Provide the (X, Y) coordinate of the cell's center where the given text is located.  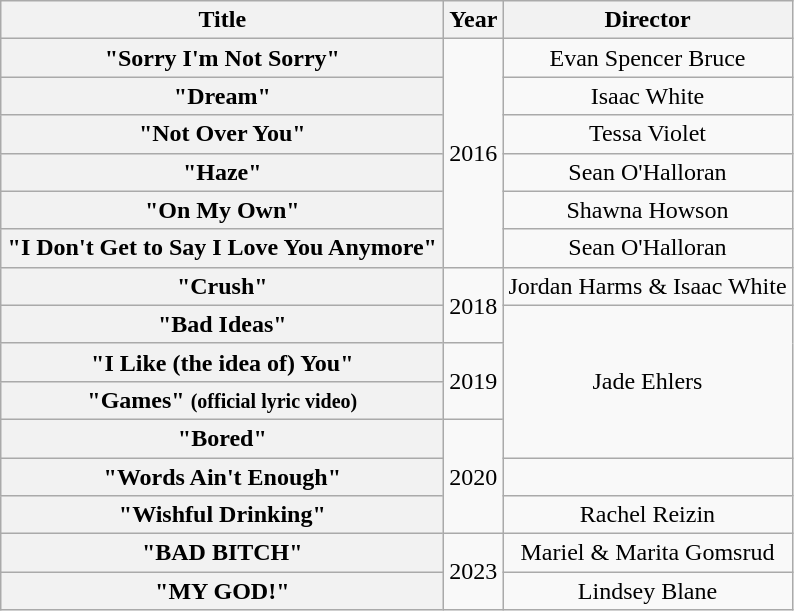
Year (474, 20)
2019 (474, 381)
"Words Ain't Enough" (222, 477)
"BAD BITCH" (222, 553)
2020 (474, 476)
"MY GOD!" (222, 591)
2016 (474, 153)
"I Don't Get to Say I Love You Anymore" (222, 248)
"Crush" (222, 286)
"Not Over You" (222, 134)
2018 (474, 305)
"Sorry I'm Not Sorry" (222, 58)
Isaac White (648, 96)
Shawna Howson (648, 210)
Lindsey Blane (648, 591)
"I Like (the idea of) You" (222, 362)
"Dream" (222, 96)
Rachel Reizin (648, 515)
Mariel & Marita Gomsrud (648, 553)
Title (222, 20)
"Bored" (222, 438)
"Wishful Drinking" (222, 515)
Evan Spencer Bruce (648, 58)
2023 (474, 572)
"On My Own" (222, 210)
Jade Ehlers (648, 381)
"Bad Ideas" (222, 324)
"Games" (official lyric video) (222, 400)
Jordan Harms & Isaac White (648, 286)
Director (648, 20)
"Haze" (222, 172)
Tessa Violet (648, 134)
